Output the [x, y] coordinate of the center of the cell containing the given text.  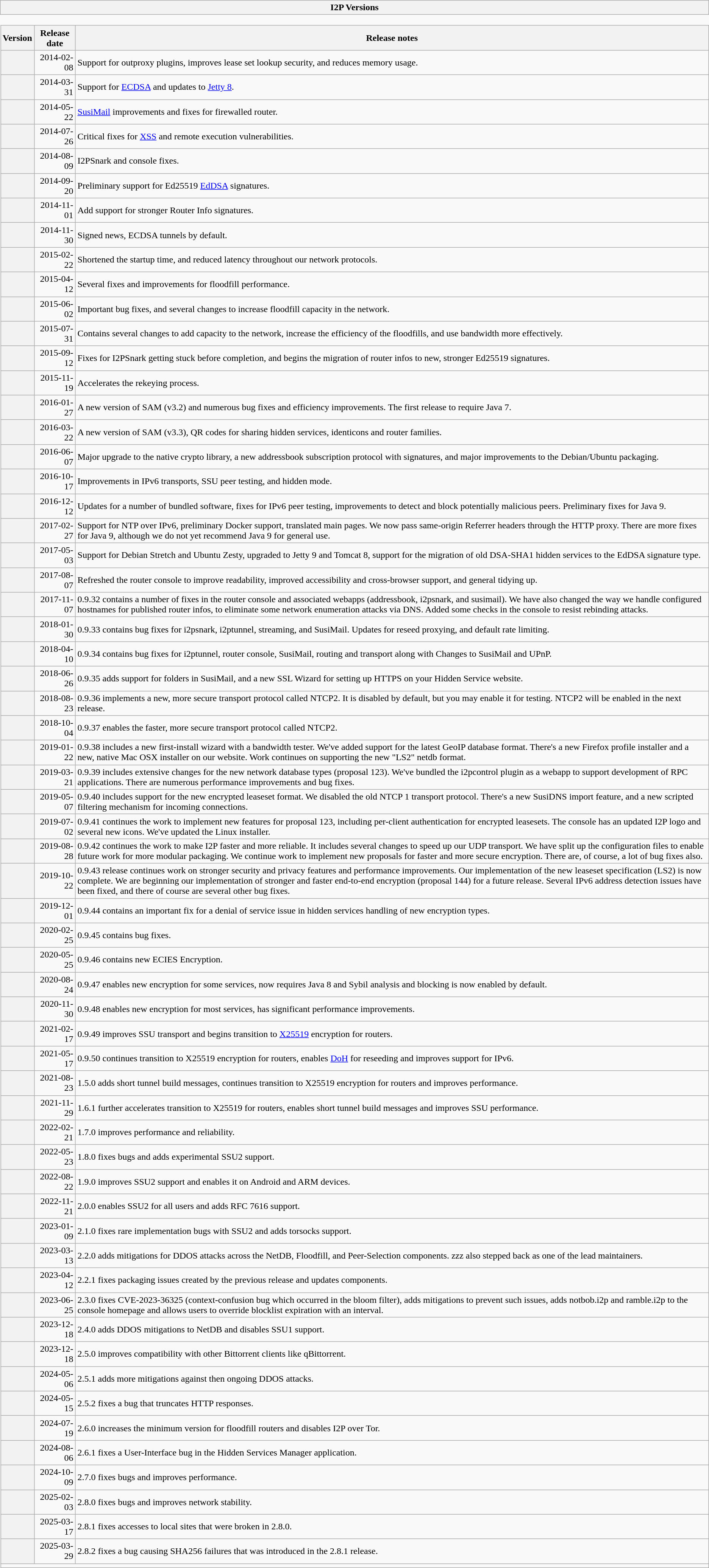
2.1.0 fixes rare implementation bugs with SSU2 and adds torsocks support. [392, 1231]
2024-05-15 [55, 1404]
2.5.1 adds more mitigations against then ongoing DDOS attacks. [392, 1379]
2014-07-26 [55, 136]
2016-03-22 [55, 432]
2019-07-02 [55, 826]
0.9.46 contains new ECIES Encryption. [392, 960]
Several fixes and improvements for floodfill performance. [392, 284]
2015-04-12 [55, 284]
2015-07-31 [55, 333]
2017-11-07 [55, 604]
SusiMail improvements and fixes for firewalled router. [392, 111]
Critical fixes for XSS and remote execution vulnerabilities. [392, 136]
A new version of SAM (v3.2) and numerous bug fixes and efficiency improvements. The first release to require Java 7. [392, 408]
Release notes [392, 38]
2022-05-23 [55, 1157]
0.9.44 contains an important fix for a denial of service issue in hidden services handling of new encryption types. [392, 911]
2014-08-09 [55, 161]
2.6.0 increases the minimum version for floodfill routers and disables I2P over Tor. [392, 1428]
2021-11-29 [55, 1107]
Contains several changes to add capacity to the network, increase the efficiency of the floodfills, and use bandwidth more effectively. [392, 333]
2018-10-04 [55, 728]
Release date [55, 38]
0.9.34 contains bug fixes for i2ptunnel, router console, SusiMail, routing and transport along with Changes to SusiMail and UPnP. [392, 654]
2.0.0 enables SSU2 for all users and adds RFC 7616 support. [392, 1206]
2.8.2 fixes a bug causing SHA256 failures that was introduced in the 2.8.1 release. [392, 1551]
0.9.45 contains bug fixes. [392, 935]
2018-01-30 [55, 629]
2014-05-22 [55, 111]
I2PSnark and console fixes. [392, 161]
2017-02-27 [55, 531]
Preliminary support for Ed25519 EdDSA signatures. [392, 186]
Improvements in IPv6 transports, SSU peer testing, and hidden mode. [392, 481]
2023-03-13 [55, 1255]
Version [17, 38]
Add support for stronger Router Info signatures. [392, 211]
1.6.1 further accelerates transition to X25519 for routers, enables short tunnel build messages and improves SSU performance. [392, 1107]
2020-02-25 [55, 935]
0.9.47 enables new encryption for some services, now requires Java 8 and Sybil analysis and blocking is now enabled by default. [392, 985]
2014-11-01 [55, 211]
2.8.0 fixes bugs and improves network stability. [392, 1502]
1.8.0 fixes bugs and adds experimental SSU2 support. [392, 1157]
2.2.1 fixes packaging issues created by the previous release and updates components. [392, 1280]
2014-11-30 [55, 235]
Signed news, ECDSA tunnels by default. [392, 235]
2024-05-06 [55, 1379]
2024-07-19 [55, 1428]
2025-03-29 [55, 1551]
2019-10-22 [55, 881]
2014-09-20 [55, 186]
2015-02-22 [55, 260]
2014-02-08 [55, 62]
2018-04-10 [55, 654]
0.9.33 contains bug fixes for i2psnark, i2ptunnel, streaming, and SusiMail. Updates for reseed proxying, and default rate limiting. [392, 629]
Fixes for I2PSnark getting stuck before completion, and begins the migration of router infos to new, stronger Ed25519 signatures. [392, 358]
1.9.0 improves SSU2 support and enables it on Android and ARM devices. [392, 1182]
1.7.0 improves performance and reliability. [392, 1132]
2020-08-24 [55, 985]
2.6.1 fixes a User-Interface bug in the Hidden Services Manager application. [392, 1453]
2021-05-17 [55, 1058]
2019-05-07 [55, 801]
Important bug fixes, and several changes to increase floodfill capacity in the network. [392, 309]
2016-06-07 [55, 457]
I2P Versions [354, 8]
2018-06-26 [55, 679]
2.5.0 improves compatibility with other Bittorrent clients like qBittorrent. [392, 1354]
2019-08-28 [55, 851]
Support for ECDSA and updates to Jetty 8. [392, 87]
Support for outproxy plugins, improves lease set lookup security, and reduces memory usage. [392, 62]
2024-08-06 [55, 1453]
2018-08-23 [55, 703]
2025-03-17 [55, 1526]
2016-10-17 [55, 481]
Refreshed the router console to improve readability, improved accessibility and cross-browser support, and general tidying up. [392, 580]
2017-08-07 [55, 580]
2.5.2 fixes a bug that truncates HTTP responses. [392, 1404]
2020-05-25 [55, 960]
2022-08-22 [55, 1182]
2.4.0 adds DDOS mitigations to NetDB and disables SSU1 support. [392, 1329]
0.9.49 improves SSU transport and begins transition to X25519 encryption for routers. [392, 1034]
2023-06-25 [55, 1304]
2015-09-12 [55, 358]
2020-11-30 [55, 1009]
2023-04-12 [55, 1280]
2015-06-02 [55, 309]
0.9.37 enables the faster, more secure transport protocol called NTCP2. [392, 728]
0.9.35 adds support for folders in SusiMail, and a new SSL Wizard for setting up HTTPS on your Hidden Service website. [392, 679]
2021-02-17 [55, 1034]
2.8.1 fixes accesses to local sites that were broken in 2.8.0. [392, 1526]
2015-11-19 [55, 383]
2019-01-22 [55, 752]
0.9.48 enables new encryption for most services, has significant performance improvements. [392, 1009]
2016-01-27 [55, 408]
Shortened the startup time, and reduced latency throughout our network protocols. [392, 260]
2019-03-21 [55, 777]
Accelerates the rekeying process. [392, 383]
1.5.0 adds short tunnel build messages, continues transition to X25519 encryption for routers and improves performance. [392, 1083]
A new version of SAM (v3.3), QR codes for sharing hidden services, identicons and router families. [392, 432]
2022-02-21 [55, 1132]
2023-01-09 [55, 1231]
0.9.50 continues transition to X25519 encryption for routers, enables DoH for reseeding and improves support for IPv6. [392, 1058]
2017-05-03 [55, 555]
2022-11-21 [55, 1206]
2025-02-03 [55, 1502]
2016-12-12 [55, 506]
2021-08-23 [55, 1083]
2014-03-31 [55, 87]
2019-12-01 [55, 911]
2024-10-09 [55, 1477]
2.7.0 fixes bugs and improves performance. [392, 1477]
